For the text-containing cell, return its midpoint in (x, y) coordinate format. 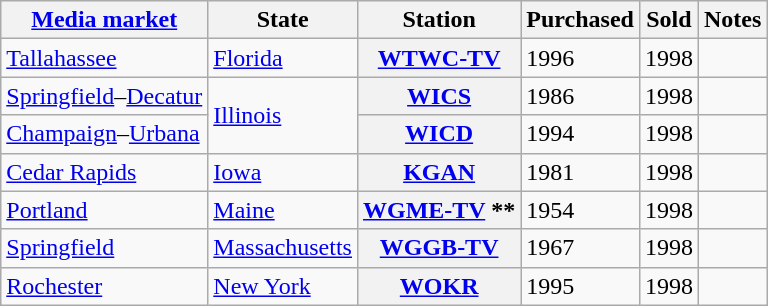
WTWC-TV (438, 58)
Massachusetts (283, 248)
Station (438, 20)
Purchased (580, 20)
Florida (283, 58)
WGGB-TV (438, 248)
Springfield–Decatur (104, 96)
Media market (104, 20)
Sold (668, 20)
Notes (732, 20)
KGAN (438, 172)
Champaign–Urbana (104, 134)
1981 (580, 172)
Illinois (283, 115)
Tallahassee (104, 58)
1995 (580, 286)
1954 (580, 210)
WICS (438, 96)
1996 (580, 58)
1986 (580, 96)
Iowa (283, 172)
New York (283, 286)
WGME-TV ** (438, 210)
Portland (104, 210)
WOKR (438, 286)
State (283, 20)
WICD (438, 134)
1994 (580, 134)
Springfield (104, 248)
1967 (580, 248)
Maine (283, 210)
Rochester (104, 286)
Cedar Rapids (104, 172)
